Return [x, y] of the center of cell containing provided text 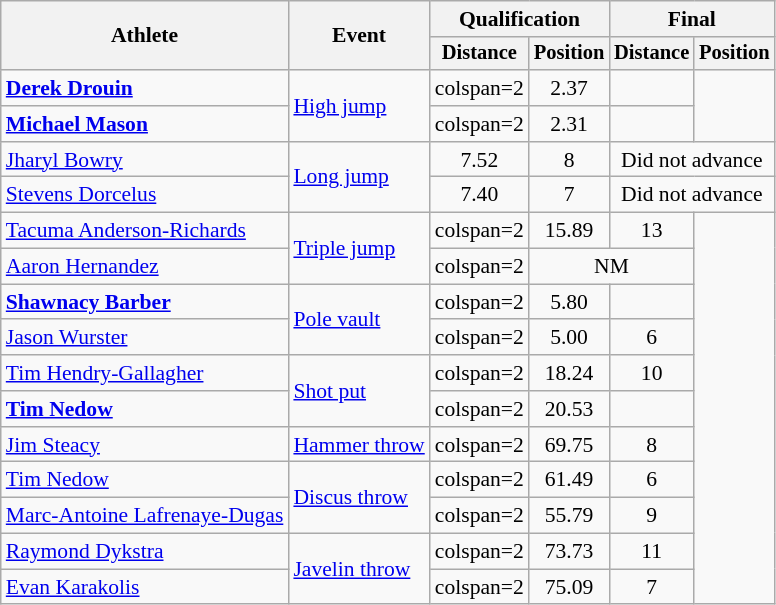
Triple jump [358, 248]
10 [652, 373]
Athlete [145, 36]
9 [652, 516]
Evan Karakolis [145, 587]
High jump [358, 106]
69.75 [569, 445]
Qualification [520, 19]
Tim Hendry-Gallagher [145, 373]
Hammer throw [358, 445]
Marc-Antoine Lafrenaye-Dugas [145, 516]
Aaron Hernandez [145, 267]
Pole vault [358, 320]
2.31 [569, 124]
7.52 [480, 160]
Jharyl Bowry [145, 160]
NM [612, 267]
5.00 [569, 338]
Event [358, 36]
75.09 [569, 587]
Final [692, 19]
Michael Mason [145, 124]
Derek Drouin [145, 88]
2.37 [569, 88]
Long jump [358, 178]
55.79 [569, 516]
18.24 [569, 373]
Shot put [358, 390]
Stevens Dorcelus [145, 195]
Javelin throw [358, 570]
Shawnacy Barber [145, 302]
15.89 [569, 231]
Jason Wurster [145, 338]
Tacuma Anderson-Richards [145, 231]
73.73 [569, 552]
Jim Steacy [145, 445]
11 [652, 552]
13 [652, 231]
61.49 [569, 480]
20.53 [569, 409]
7.40 [480, 195]
Raymond Dykstra [145, 552]
5.80 [569, 302]
Discus throw [358, 498]
